Determine the (X, Y) coordinate at the center of the cell enclosing the given text.  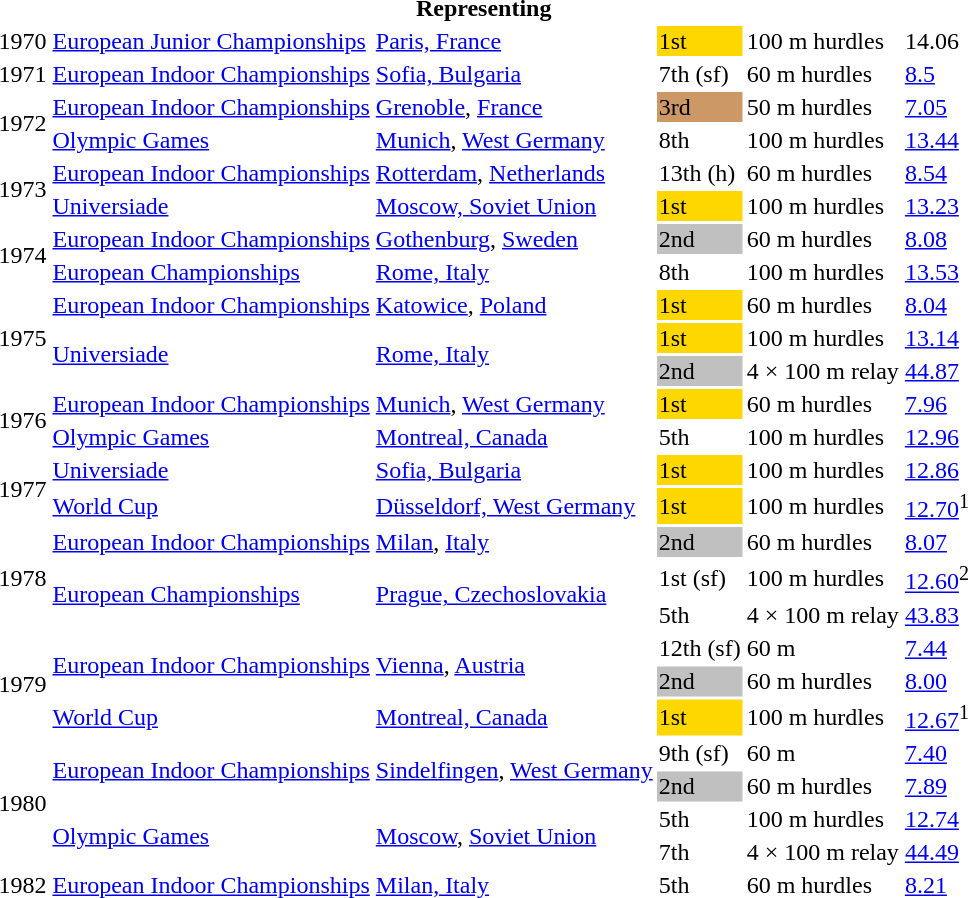
50 m hurdles (822, 107)
7th (700, 852)
3rd (700, 107)
Sindelfingen, West Germany (514, 770)
9th (sf) (700, 753)
12th (sf) (700, 648)
Prague, Czechoslovakia (514, 594)
Katowice, Poland (514, 305)
Vienna, Austria (514, 664)
Gothenburg, Sweden (514, 239)
1st (sf) (700, 578)
7th (sf) (700, 74)
Paris, France (514, 41)
Milan, Italy (514, 542)
Rotterdam, Netherlands (514, 173)
European Junior Championships (211, 41)
13th (h) (700, 173)
Grenoble, France (514, 107)
Düsseldorf, West Germany (514, 506)
